Identify which cell holds the provided text, then report its (x, y) central coordinate. 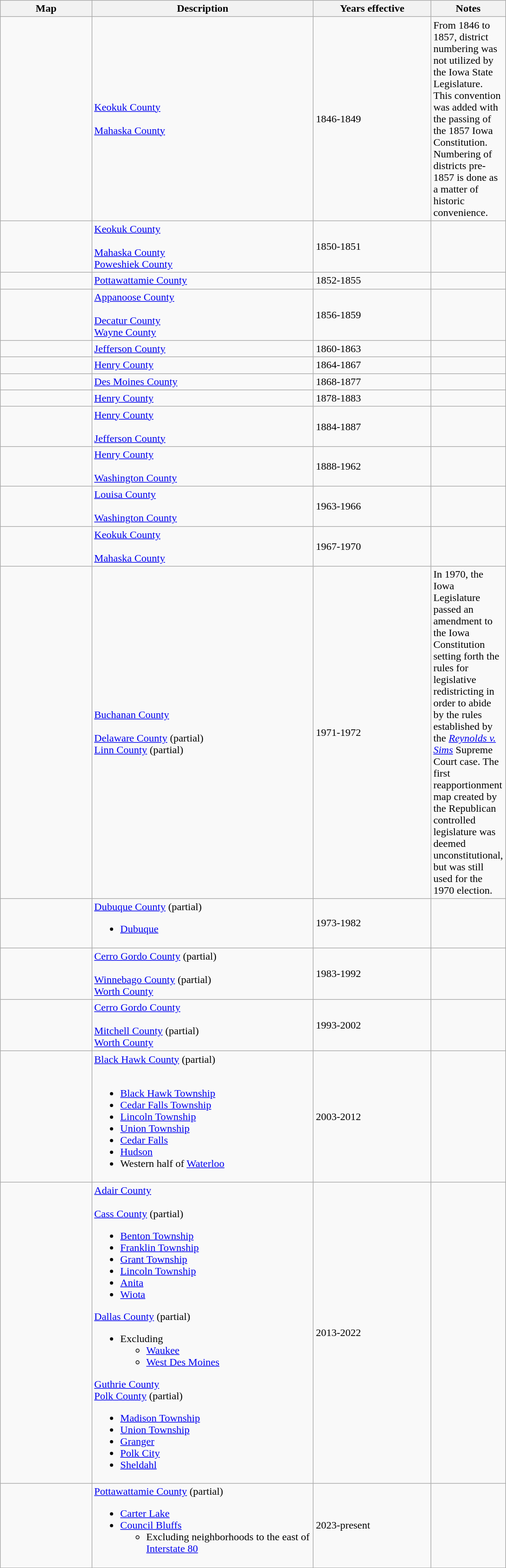
Keokuk CountyMahaska County Poweshiek County (203, 246)
1884-1887 (372, 426)
1856-1859 (372, 315)
1971-1972 (372, 733)
Notes (468, 9)
Cerro Gordo CountyMitchell County (partial) Worth County (203, 1025)
Pottawattamie County (203, 281)
Jefferson County (203, 349)
Pottawattamie County (partial)Carter LakeCouncil BluffsExcluding neighborhoods to the east of Interstate 80 (203, 1526)
Dubuque County (partial)Dubuque (203, 924)
2013-2022 (372, 1333)
1860-1863 (372, 349)
1888-1962 (372, 466)
Black Hawk County (partial)Black Hawk TownshipCedar Falls TownshipLincoln TownshipUnion TownshipCedar FallsHudsonWestern half of Waterloo (203, 1117)
Buchanan CountyDelaware County (partial) Linn County (partial) (203, 733)
1993-2002 (372, 1025)
Henry CountyJefferson County (203, 426)
2023-present (372, 1526)
Des Moines County (203, 382)
Louisa CountyWashington County (203, 506)
1983-1992 (372, 974)
Appanoose CountyDecatur County Wayne County (203, 315)
1846-1849 (372, 119)
Years effective (372, 9)
1973-1982 (372, 924)
Cerro Gordo County (partial)Winnebago County (partial) Worth County (203, 974)
Description (203, 9)
1864-1867 (372, 365)
1963-1966 (372, 506)
2003-2012 (372, 1117)
Henry CountyWashington County (203, 466)
Map (46, 9)
1850-1851 (372, 246)
1967-1970 (372, 546)
1852-1855 (372, 281)
1868-1877 (372, 382)
1878-1883 (372, 398)
